Return the (X, Y) coordinate for the center point of the cell that contains the specified text.  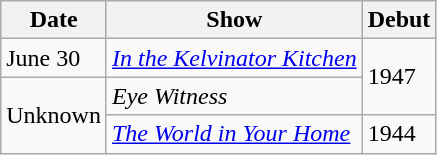
1944 (399, 134)
Unknown (54, 115)
Show (234, 20)
The World in Your Home (234, 134)
Eye Witness (234, 96)
Date (54, 20)
Debut (399, 20)
In the Kelvinator Kitchen (234, 58)
June 30 (54, 58)
1947 (399, 77)
